Extract the [X, Y] coordinate from the center of the cell holding the provided text.  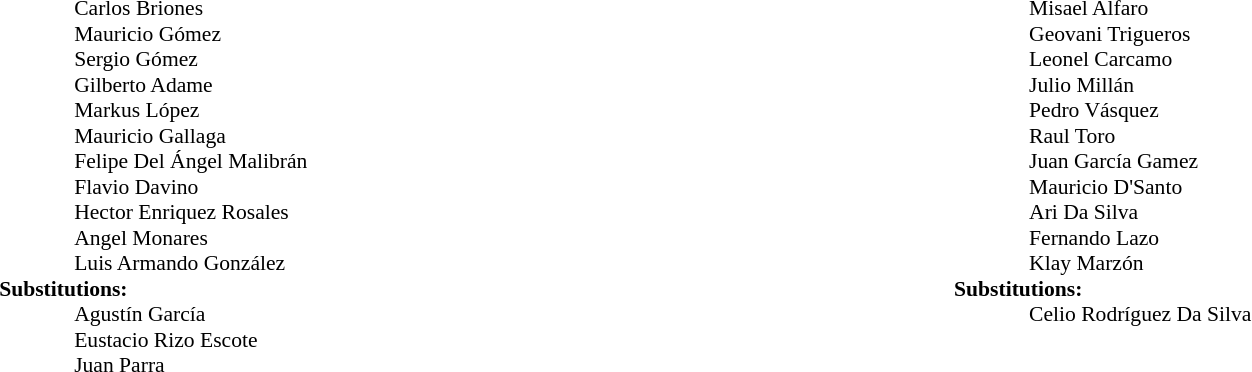
Fernando Lazo [1140, 238]
Geovani Trigueros [1140, 34]
Celio Rodríguez Da Silva [1140, 315]
Angel Monares [190, 238]
Mauricio Gallaga [190, 136]
Sergio Gómez [190, 59]
Klay Marzón [1140, 263]
Mauricio D'Santo [1140, 187]
Leonel Carcamo [1140, 59]
Luis Armando González [190, 263]
Pedro Vásquez [1140, 111]
Mauricio Gómez [190, 34]
Substitutions: [1102, 289]
Felipe Del Ángel Malibrán [190, 161]
Raul Toro [1140, 136]
Julio Millán [1140, 85]
Ari Da Silva [1140, 213]
Juan García Gamez [1140, 161]
Eustacio Rizo Escote [190, 340]
Agustín García [190, 315]
Markus López [190, 111]
Hector Enriquez Rosales [190, 213]
Gilberto Adame [190, 85]
Flavio Davino [190, 187]
